From the cell containing the given text, extract its center point as (x, y) coordinate. 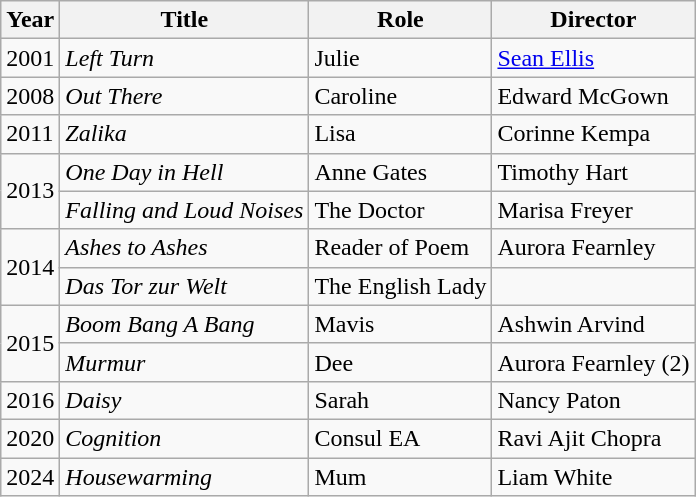
Sarah (400, 400)
Title (184, 20)
Falling and Loud Noises (184, 210)
Year (30, 20)
Liam White (594, 477)
Julie (400, 58)
2015 (30, 343)
2008 (30, 96)
Marisa Freyer (594, 210)
2016 (30, 400)
Dee (400, 362)
Timothy Hart (594, 172)
Daisy (184, 400)
Role (400, 20)
2013 (30, 191)
Out There (184, 96)
Aurora Fearnley (2) (594, 362)
Director (594, 20)
Murmur (184, 362)
Consul EA (400, 438)
Mum (400, 477)
The Doctor (400, 210)
One Day in Hell (184, 172)
Zalika (184, 134)
Anne Gates (400, 172)
2024 (30, 477)
Cognition (184, 438)
Sean Ellis (594, 58)
The English Lady (400, 286)
Edward McGown (594, 96)
Mavis (400, 324)
Corinne Kempa (594, 134)
Nancy Paton (594, 400)
Left Turn (184, 58)
Ashes to Ashes (184, 248)
2014 (30, 267)
Housewarming (184, 477)
Reader of Poem (400, 248)
Ashwin Arvind (594, 324)
Das Tor zur Welt (184, 286)
Aurora Fearnley (594, 248)
2020 (30, 438)
Caroline (400, 96)
Ravi Ajit Chopra (594, 438)
2011 (30, 134)
Boom Bang A Bang (184, 324)
Lisa (400, 134)
2001 (30, 58)
